Determine the (X, Y) coordinate at the center of the cell enclosing the given text.  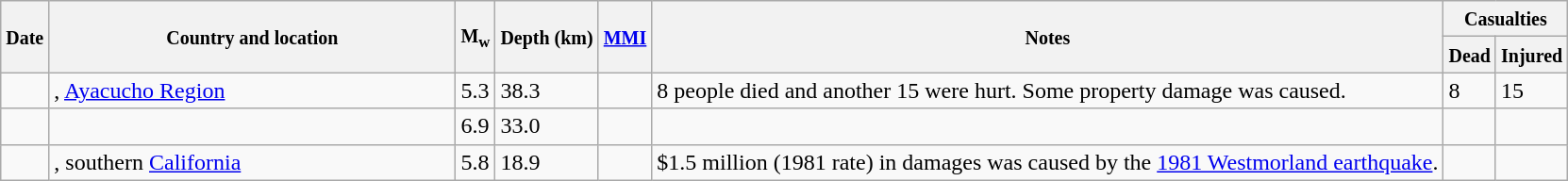
5.3 (475, 90)
Casualties (1506, 19)
6.9 (475, 126)
Mw (475, 37)
33.0 (547, 126)
MMI (625, 37)
18.9 (547, 162)
Dead (1470, 55)
8 people died and another 15 were hurt. Some property damage was caused. (1047, 90)
5.8 (475, 162)
15 (1531, 90)
, southern California (253, 162)
Notes (1047, 37)
Injured (1531, 55)
8 (1470, 90)
, Ayacucho Region (253, 90)
$1.5 million (1981 rate) in damages was caused by the 1981 Westmorland earthquake. (1047, 162)
Country and location (253, 37)
Date (25, 37)
38.3 (547, 90)
Depth (km) (547, 37)
